Extract the [x, y] coordinate from the center of the cell holding the provided text.  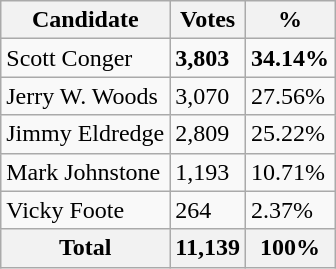
1,193 [208, 172]
10.71% [290, 172]
11,139 [208, 248]
2,809 [208, 134]
3,803 [208, 58]
34.14% [290, 58]
264 [208, 210]
Votes [208, 20]
100% [290, 248]
Candidate [86, 20]
Total [86, 248]
% [290, 20]
3,070 [208, 96]
Scott Conger [86, 58]
Jimmy Eldredge [86, 134]
27.56% [290, 96]
25.22% [290, 134]
Vicky Foote [86, 210]
2.37% [290, 210]
Jerry W. Woods [86, 96]
Mark Johnstone [86, 172]
